Find where the given text appears and provide that cell's center as (X, Y) coordinate. 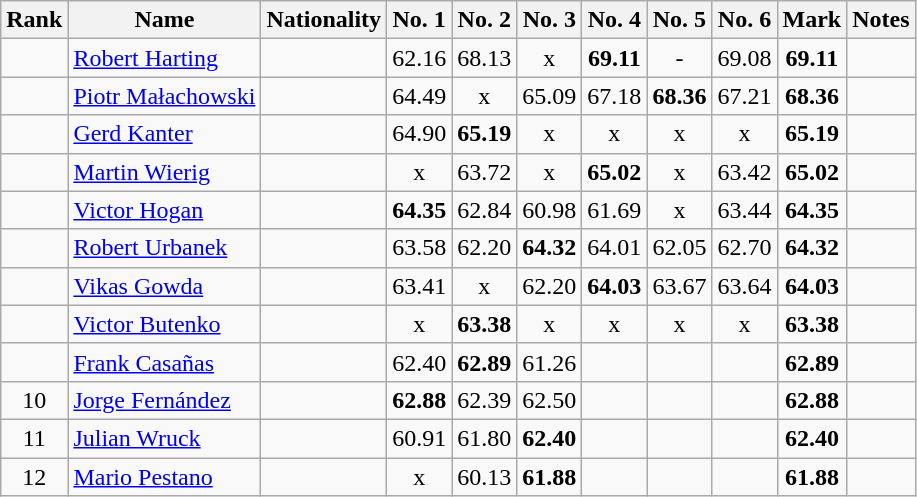
65.09 (550, 96)
Gerd Kanter (164, 134)
61.80 (484, 438)
62.05 (680, 248)
Notes (881, 20)
62.70 (744, 248)
Jorge Fernández (164, 400)
67.21 (744, 96)
Mario Pestano (164, 477)
62.16 (420, 58)
63.41 (420, 286)
No. 2 (484, 20)
Nationality (324, 20)
61.69 (614, 210)
10 (34, 400)
Robert Harting (164, 58)
61.26 (550, 362)
No. 3 (550, 20)
No. 6 (744, 20)
62.50 (550, 400)
62.39 (484, 400)
63.67 (680, 286)
11 (34, 438)
Robert Urbanek (164, 248)
No. 4 (614, 20)
Piotr Małachowski (164, 96)
Mark (812, 20)
- (680, 58)
No. 1 (420, 20)
63.42 (744, 172)
63.64 (744, 286)
Name (164, 20)
Victor Butenko (164, 324)
No. 5 (680, 20)
63.44 (744, 210)
60.91 (420, 438)
64.01 (614, 248)
12 (34, 477)
63.72 (484, 172)
Victor Hogan (164, 210)
64.90 (420, 134)
60.13 (484, 477)
Rank (34, 20)
Julian Wruck (164, 438)
Martin Wierig (164, 172)
Vikas Gowda (164, 286)
60.98 (550, 210)
Frank Casañas (164, 362)
69.08 (744, 58)
63.58 (420, 248)
68.13 (484, 58)
62.84 (484, 210)
64.49 (420, 96)
67.18 (614, 96)
